Capture the cell that displays the provided text and extract its (x, y) central coordinate. 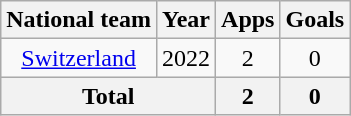
Apps (248, 20)
Switzerland (79, 58)
Year (186, 20)
National team (79, 20)
Goals (315, 20)
Total (108, 96)
2022 (186, 58)
